Output the [X, Y] coordinate of the center of the cell containing the given text.  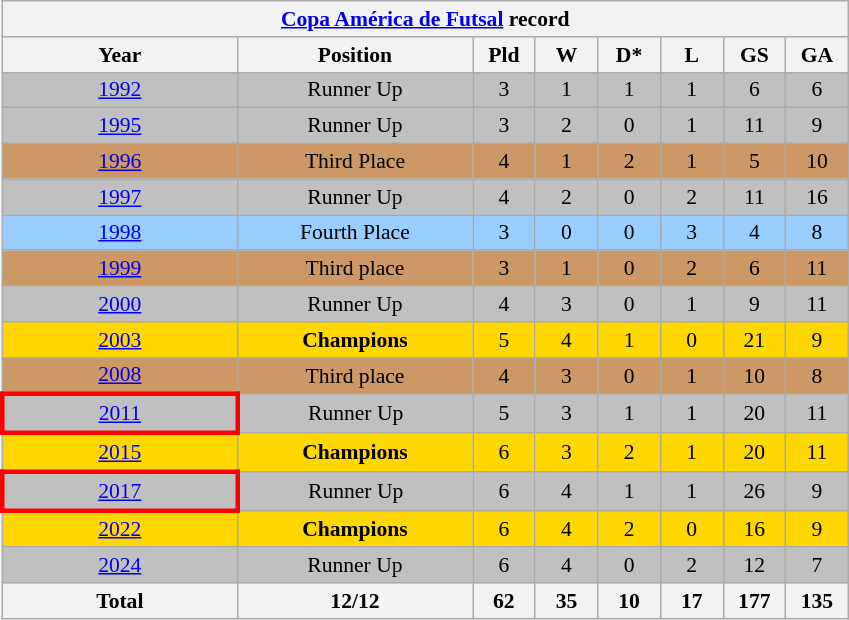
7 [818, 566]
1995 [120, 126]
2008 [120, 376]
2011 [120, 414]
2024 [120, 566]
2022 [120, 528]
12 [754, 566]
GS [754, 55]
Copa América de Futsal record [425, 19]
62 [504, 601]
177 [754, 601]
Third Place [354, 162]
L [692, 55]
1998 [120, 233]
1996 [120, 162]
Year [120, 55]
2000 [120, 304]
Pld [504, 55]
GA [818, 55]
1992 [120, 90]
Position [354, 55]
Total [120, 601]
D* [630, 55]
1997 [120, 197]
W [566, 55]
2017 [120, 492]
135 [818, 601]
35 [566, 601]
21 [754, 340]
Fourth Place [354, 233]
17 [692, 601]
12/12 [354, 601]
2015 [120, 452]
1999 [120, 269]
2003 [120, 340]
26 [754, 492]
